Determine the (X, Y) coordinate at the center of the cell enclosing the given text.  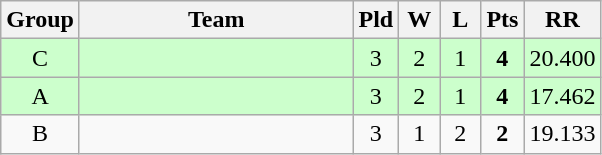
Pld (376, 20)
Pts (502, 20)
W (420, 20)
Group (40, 20)
L (460, 20)
17.462 (562, 96)
19.133 (562, 134)
20.400 (562, 58)
C (40, 58)
A (40, 96)
RR (562, 20)
B (40, 134)
Team (216, 20)
